For the text-containing cell, return its midpoint in (x, y) coordinate format. 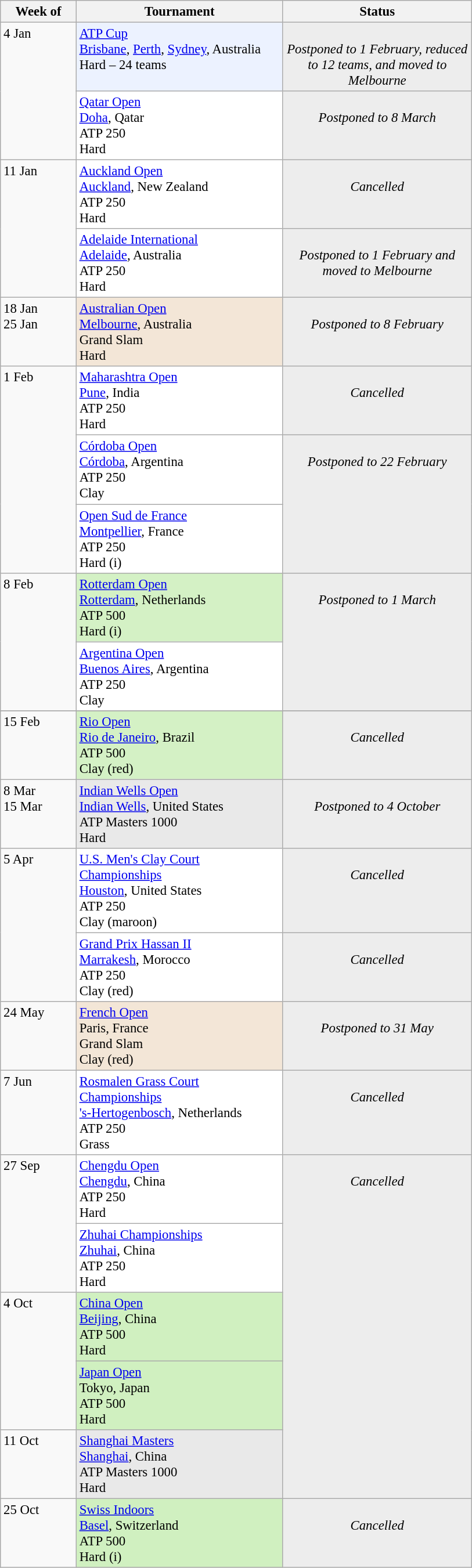
China OpenBeijing, ChinaATP 500Hard (179, 1327)
Status (377, 12)
Postponed to 31 May (377, 1036)
Postponed to 8 March (377, 125)
Postponed to 1 February and moved to Melbourne (377, 263)
18 Jan25 Jan (38, 332)
Chengdu OpenChengdu, ChinaATP 250Hard (179, 1190)
Swiss IndoorsBasel, SwitzerlandATP 500Hard (i) (179, 1533)
4 Oct (38, 1361)
ATP CupBrisbane, Perth, Sydney, AustraliaHard – 24 teams (179, 57)
24 May (38, 1036)
Rio OpenRio de Janeiro, BrazilATP 500Clay (red) (179, 745)
11 Oct (38, 1465)
French OpenParis, FranceGrand SlamClay (red) (179, 1036)
Postponed to 1 February, reduced to 12 teams, and moved to Melbourne (377, 57)
Australian OpenMelbourne, AustraliaGrand SlamHard (179, 332)
Rosmalen Grass Court Championships's-Hertogenbosch, NetherlandsATP 250Grass (179, 1112)
Tournament (179, 12)
Rotterdam OpenRotterdam, NetherlandsATP 500Hard (i) (179, 607)
27 Sep (38, 1223)
Postponed to 8 February (377, 332)
Adelaide InternationalAdelaide, AustraliaATP 250Hard (179, 263)
8 Feb (38, 642)
Postponed to 22 February (377, 504)
25 Oct (38, 1533)
Qatar OpenDoha, Qatar ATP 250Hard (179, 125)
U.S. Men's Clay Court ChampionshipsHouston, United StatesATP 250Clay (maroon) (179, 891)
Grand Prix Hassan IIMarrakesh, MoroccoATP 250Clay (red) (179, 967)
Zhuhai ChampionshipsZhuhai, ChinaATP 250Hard (179, 1258)
Auckland OpenAuckland, New ZealandATP 250Hard (179, 195)
Japan OpenTokyo, JapanATP 500Hard (179, 1396)
4 Jan (38, 92)
Maharashtra OpenPune, IndiaATP 250Hard (179, 402)
Open Sud de FranceMontpellier, FranceATP 250Hard (i) (179, 539)
11 Jan (38, 229)
15 Feb (38, 745)
Indian Wells OpenIndian Wells, United StatesATP Masters 1000Hard (179, 814)
Córdoba OpenCórdoba, ArgentinaATP 250Clay (179, 470)
5 Apr (38, 925)
Argentina OpenBuenos Aires, Argentina ATP 250Clay (179, 677)
7 Jun (38, 1112)
1 Feb (38, 470)
8 Mar15 Mar (38, 814)
Postponed to 4 October (377, 814)
Postponed to 1 March (377, 642)
Week of (38, 12)
Shanghai MastersShanghai, ChinaATP Masters 1000Hard (179, 1465)
